From the cell containing the given text, extract its center point as [X, Y] coordinate. 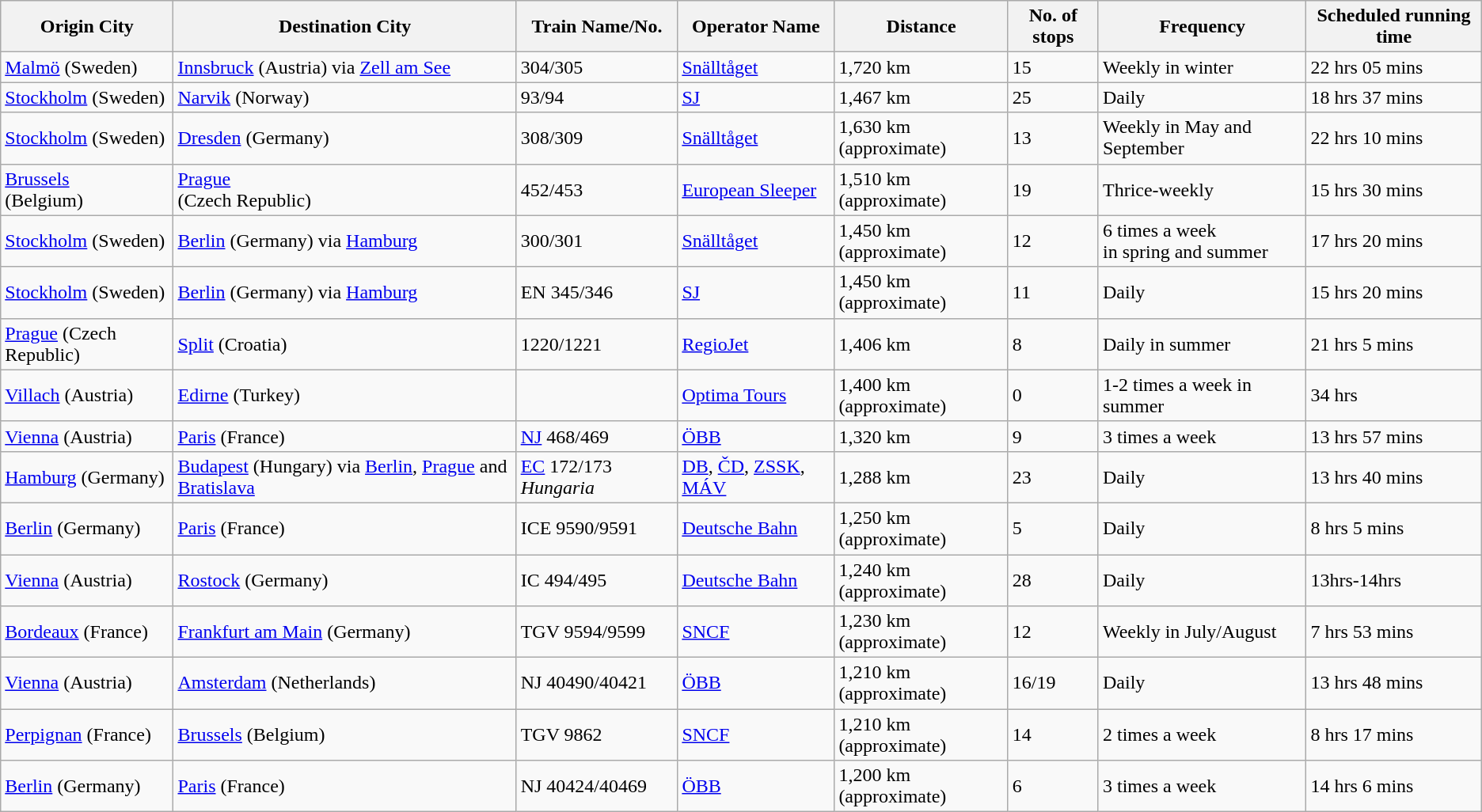
300/301 [597, 241]
8 hrs 17 mins [1393, 734]
Train Name/No. [597, 27]
1,510 km (approximate) [921, 190]
1,630 km (approximate) [921, 138]
EN 345/346 [597, 293]
Daily in summer [1202, 343]
Prague (Czech Republic) [87, 343]
1,400 km (approximate) [921, 396]
European Sleeper [756, 190]
Origin City [87, 27]
1,320 km [921, 436]
TGV 9594/9599 [597, 632]
2 times a week [1202, 734]
34 hrs [1393, 396]
1,406 km [921, 343]
0 [1053, 396]
5 [1053, 529]
Bordeaux (France) [87, 632]
1,720 km [921, 67]
EC 172/173 Hungaria [597, 476]
1,288 km [921, 476]
Amsterdam (Netherlands) [345, 684]
Prague(Czech Republic) [345, 190]
TGV 9862 [597, 734]
452/453 [597, 190]
13 hrs 57 mins [1393, 436]
Frequency [1202, 27]
19 [1053, 190]
15 hrs 20 mins [1393, 293]
1,200 km (approximate) [921, 787]
16/19 [1053, 684]
No. of stops [1053, 27]
1,467 km [921, 97]
Budapest (Hungary) via Berlin, Prague and Bratislava [345, 476]
18 hrs 37 mins [1393, 97]
Weekly in winter [1202, 67]
Narvik (Norway) [345, 97]
Hamburg (Germany) [87, 476]
21 hrs 5 mins [1393, 343]
22 hrs 05 mins [1393, 67]
8 hrs 5 mins [1393, 529]
Optima Tours [756, 396]
Distance [921, 27]
Brussels(Belgium) [87, 190]
25 [1053, 97]
17 hrs 20 mins [1393, 241]
15 [1053, 67]
Brussels (Belgium) [345, 734]
Villach (Austria) [87, 396]
11 [1053, 293]
13 [1053, 138]
308/309 [597, 138]
DB, ČD, ZSSK, MÁV [756, 476]
NJ 468/469 [597, 436]
ICE 9590/9591 [597, 529]
RegioJet [756, 343]
13hrs-14hrs [1393, 579]
Thrice-weekly [1202, 190]
Scheduled running time [1393, 27]
Operator Name [756, 27]
Weekly in May and September [1202, 138]
Innsbruck (Austria) via Zell am See [345, 67]
8 [1053, 343]
NJ 40424/40469 [597, 787]
Perpignan (France) [87, 734]
Edirne (Turkey) [345, 396]
13 hrs 40 mins [1393, 476]
1,230 km (approximate) [921, 632]
NJ 40490/40421 [597, 684]
6 [1053, 787]
14 [1053, 734]
Malmö (Sweden) [87, 67]
14 hrs 6 mins [1393, 787]
1-2 times a week in summer [1202, 396]
Dresden (Germany) [345, 138]
1,250 km (approximate) [921, 529]
Split (Croatia) [345, 343]
Rostock (Germany) [345, 579]
1,240 km (approximate) [921, 579]
28 [1053, 579]
9 [1053, 436]
IC 494/495 [597, 579]
Destination City [345, 27]
22 hrs 10 mins [1393, 138]
93/94 [597, 97]
Frankfurt am Main (Germany) [345, 632]
7 hrs 53 mins [1393, 632]
1220/1221 [597, 343]
304/305 [597, 67]
13 hrs 48 mins [1393, 684]
6 times a weekin spring and summer [1202, 241]
23 [1053, 476]
Weekly in July/August [1202, 632]
15 hrs 30 mins [1393, 190]
